Capture the cell that displays the provided text and extract its [X, Y] central coordinate. 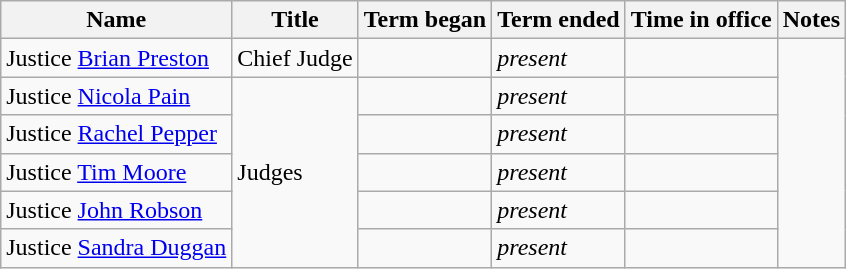
Title [295, 20]
Justice Sandra Duggan [116, 248]
Notes [811, 20]
Judges [295, 172]
Term ended [559, 20]
Justice Brian Preston [116, 58]
Time in office [701, 20]
Name [116, 20]
Justice Nicola Pain [116, 96]
Justice Rachel Pepper [116, 134]
Justice Tim Moore [116, 172]
Chief Judge [295, 58]
Term began [425, 20]
Justice John Robson [116, 210]
